Output the (x, y) coordinate of the center of the cell containing the given text.  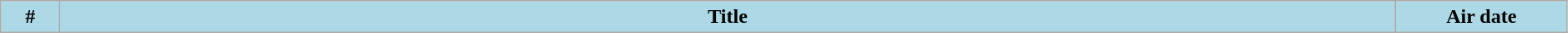
Air date (1481, 17)
# (30, 17)
Title (728, 17)
